Search for the cell housing the specified text and yield its [X, Y] center coordinate. 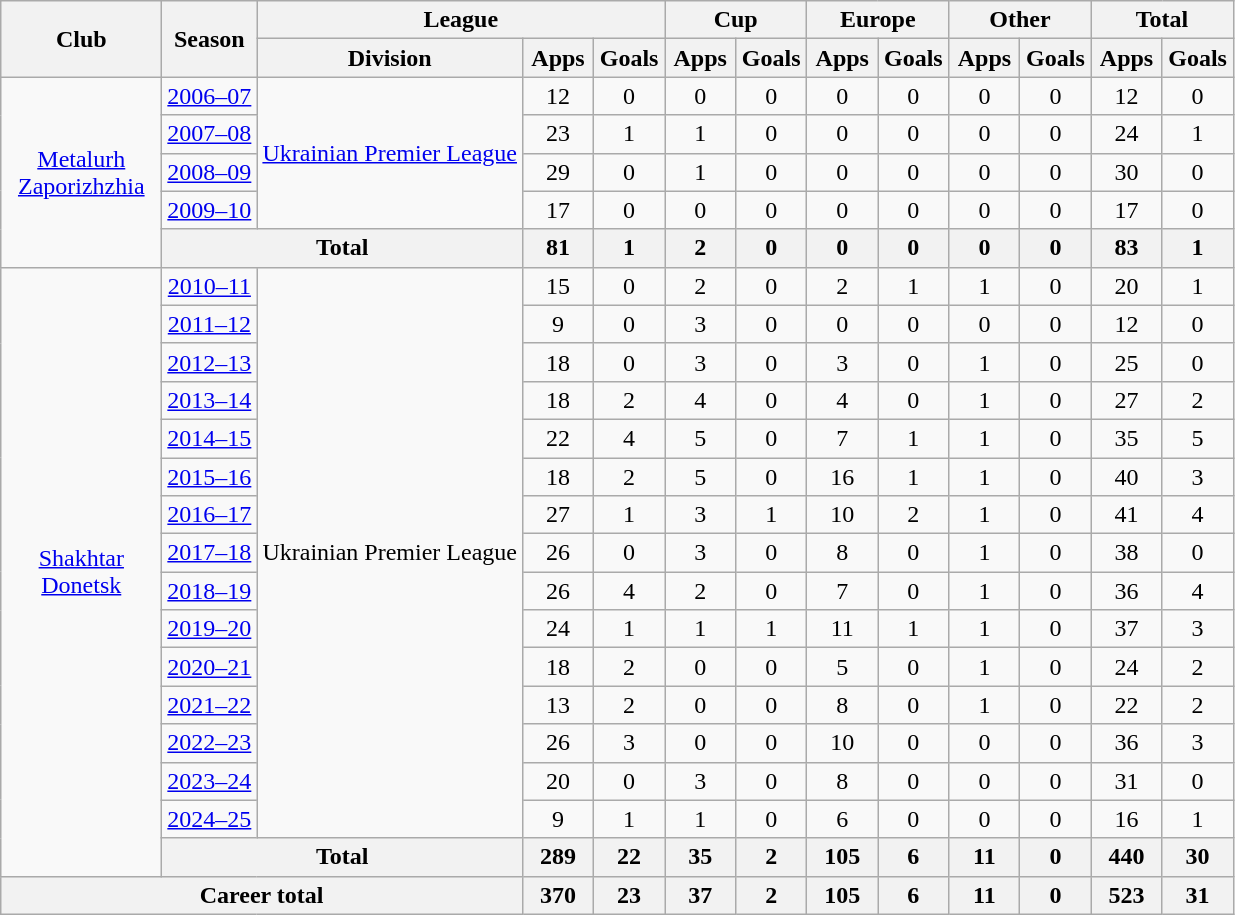
41 [1126, 515]
Season [210, 39]
2023–24 [210, 781]
Division [390, 58]
370 [558, 895]
Europe [878, 20]
2014–15 [210, 438]
440 [1126, 857]
2007–08 [210, 134]
2006–07 [210, 96]
2017–18 [210, 553]
2021–22 [210, 705]
2015–16 [210, 477]
2018–19 [210, 591]
2022–23 [210, 743]
29 [558, 172]
Shakhtar Donetsk [82, 572]
2009–10 [210, 210]
Club [82, 39]
2012–13 [210, 362]
38 [1126, 553]
13 [558, 705]
2016–17 [210, 515]
15 [558, 286]
2010–11 [210, 286]
523 [1126, 895]
2008–09 [210, 172]
25 [1126, 362]
Metalurh Zaporizhzhia [82, 172]
2013–14 [210, 400]
2020–21 [210, 667]
League [461, 20]
81 [558, 248]
2011–12 [210, 324]
2019–20 [210, 629]
Other [1020, 20]
Cup [736, 20]
Career total [262, 895]
83 [1126, 248]
289 [558, 857]
40 [1126, 477]
2024–25 [210, 819]
